Detect which cell encompasses the target text, then output its [X, Y] center coordinate. 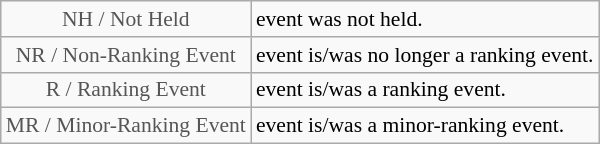
MR / Minor-Ranking Event [126, 126]
NR / Non-Ranking Event [126, 55]
R / Ranking Event [126, 90]
event is/was a minor-ranking event. [425, 126]
NH / Not Held [126, 19]
event was not held. [425, 19]
event is/was no longer a ranking event. [425, 55]
event is/was a ranking event. [425, 90]
